Determine the [X, Y] coordinate at the center of the cell enclosing the given text.  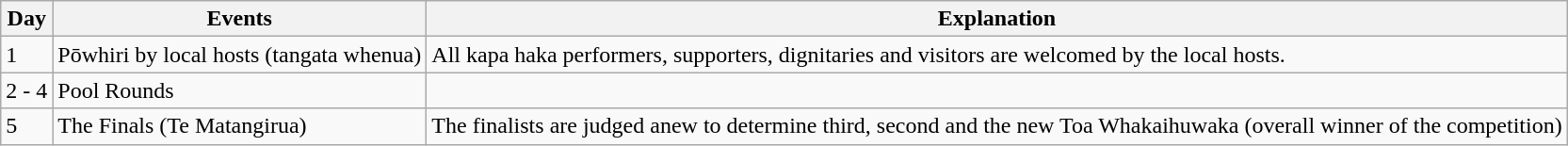
Pool Rounds [239, 90]
The finalists are judged anew to determine third, second and the new Toa Whakaihuwaka (overall winner of the competition) [996, 126]
Pōwhiri by local hosts (tangata whenua) [239, 55]
Day [26, 19]
Events [239, 19]
1 [26, 55]
Explanation [996, 19]
5 [26, 126]
The Finals (Te Matangirua) [239, 126]
2 - 4 [26, 90]
All kapa haka performers, supporters, dignitaries and visitors are welcomed by the local hosts. [996, 55]
